Scan for the cell matching the given text and deliver its (X, Y) coordinate at center. 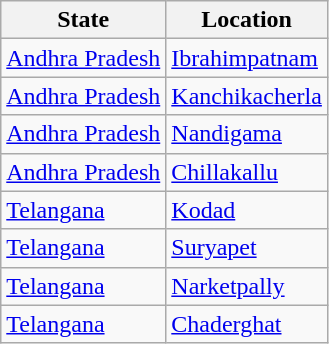
Kanchikacherla (247, 96)
Chaderghat (247, 324)
State (84, 20)
Kodad (247, 210)
Location (247, 20)
Chillakallu (247, 172)
Narketpally (247, 286)
Ibrahimpatnam (247, 58)
Suryapet (247, 248)
Nandigama (247, 134)
